Capture the cell that displays the provided text and extract its [X, Y] central coordinate. 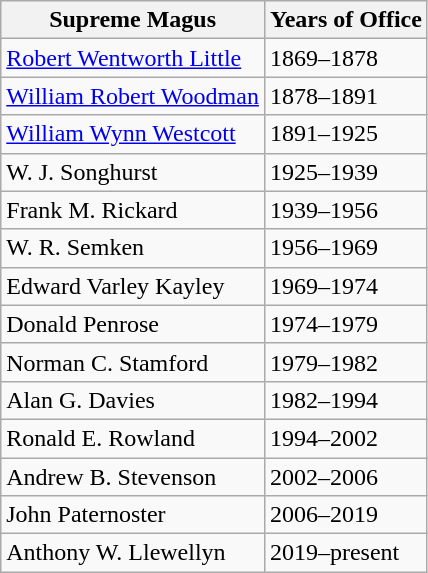
Donald Penrose [133, 324]
W. R. Semken [133, 248]
1925–1939 [346, 172]
2002–2006 [346, 477]
John Paternoster [133, 515]
1969–1974 [346, 286]
Andrew B. Stevenson [133, 477]
2006–2019 [346, 515]
1869–1878 [346, 58]
1982–1994 [346, 400]
Robert Wentworth Little [133, 58]
1994–2002 [346, 438]
1979–1982 [346, 362]
Alan G. Davies [133, 400]
1956–1969 [346, 248]
Anthony W. Llewellyn [133, 553]
Supreme Magus [133, 20]
Edward Varley Kayley [133, 286]
1974–1979 [346, 324]
1939–1956 [346, 210]
1891–1925 [346, 134]
W. J. Songhurst [133, 172]
Frank M. Rickard [133, 210]
William Robert Woodman [133, 96]
2019–present [346, 553]
Ronald E. Rowland [133, 438]
William Wynn Westcott [133, 134]
1878–1891 [346, 96]
Years of Office [346, 20]
Norman C. Stamford [133, 362]
